Identify which cell holds the provided text, then report its (x, y) central coordinate. 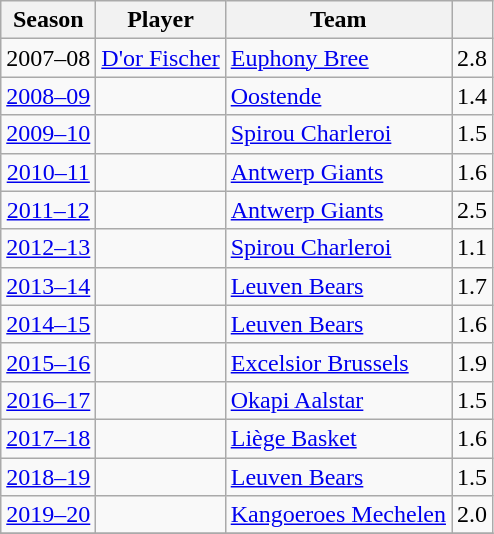
1.7 (472, 286)
2017–18 (48, 438)
Excelsior Brussels (338, 362)
2019–20 (48, 515)
2009–10 (48, 134)
2007–08 (48, 58)
Euphony Bree (338, 58)
2011–12 (48, 210)
Player (160, 20)
2016–17 (48, 400)
2010–11 (48, 172)
2.8 (472, 58)
1.1 (472, 248)
1.9 (472, 362)
Team (338, 20)
Liège Basket (338, 438)
Season (48, 20)
2018–19 (48, 477)
2014–15 (48, 324)
2013–14 (48, 286)
Okapi Aalstar (338, 400)
2012–13 (48, 248)
2.5 (472, 210)
2008–09 (48, 96)
1.4 (472, 96)
Kangoeroes Mechelen (338, 515)
D'or Fischer (160, 58)
2.0 (472, 515)
2015–16 (48, 362)
Oostende (338, 96)
